Pinpoint the cell where the given text exists, returning its (X, Y) midpoint coordinate. 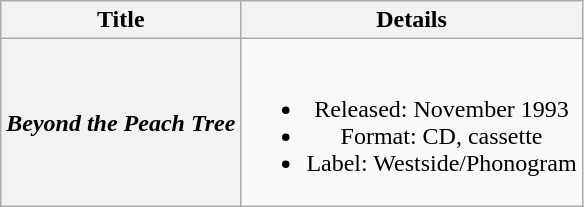
Details (412, 20)
Beyond the Peach Tree (121, 122)
Released: November 1993Format: CD, cassetteLabel: Westside/Phonogram (412, 122)
Title (121, 20)
